Identify which cell holds the provided text, then report its (X, Y) central coordinate. 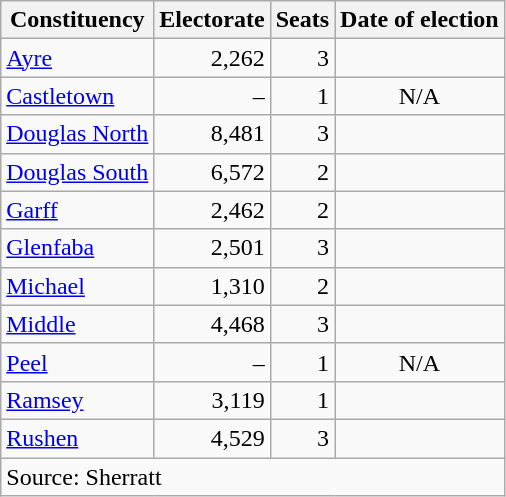
Garff (78, 210)
Electorate (212, 20)
3,119 (212, 400)
1,310 (212, 286)
2,501 (212, 248)
6,572 (212, 172)
Date of election (420, 20)
4,529 (212, 438)
Source: Sherratt (252, 477)
Peel (78, 362)
Middle (78, 324)
Seats (302, 20)
Constituency (78, 20)
Douglas South (78, 172)
Rushen (78, 438)
2,262 (212, 58)
Ayre (78, 58)
4,468 (212, 324)
Douglas North (78, 134)
Castletown (78, 96)
8,481 (212, 134)
Ramsey (78, 400)
2,462 (212, 210)
Michael (78, 286)
Glenfaba (78, 248)
